Detect which cell encompasses the target text, then output its (X, Y) center coordinate. 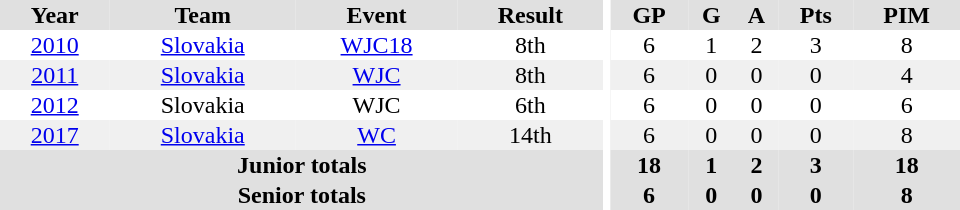
2017 (54, 135)
Team (202, 15)
A (757, 15)
WJC18 (376, 45)
GP (649, 15)
Senior totals (302, 195)
2010 (54, 45)
Year (54, 15)
G (712, 15)
Result (530, 15)
2012 (54, 105)
Event (376, 15)
WC (376, 135)
14th (530, 135)
Junior totals (302, 165)
4 (906, 75)
6th (530, 105)
Pts (816, 15)
PIM (906, 15)
2011 (54, 75)
